Search for the cell housing the specified text and yield its [x, y] center coordinate. 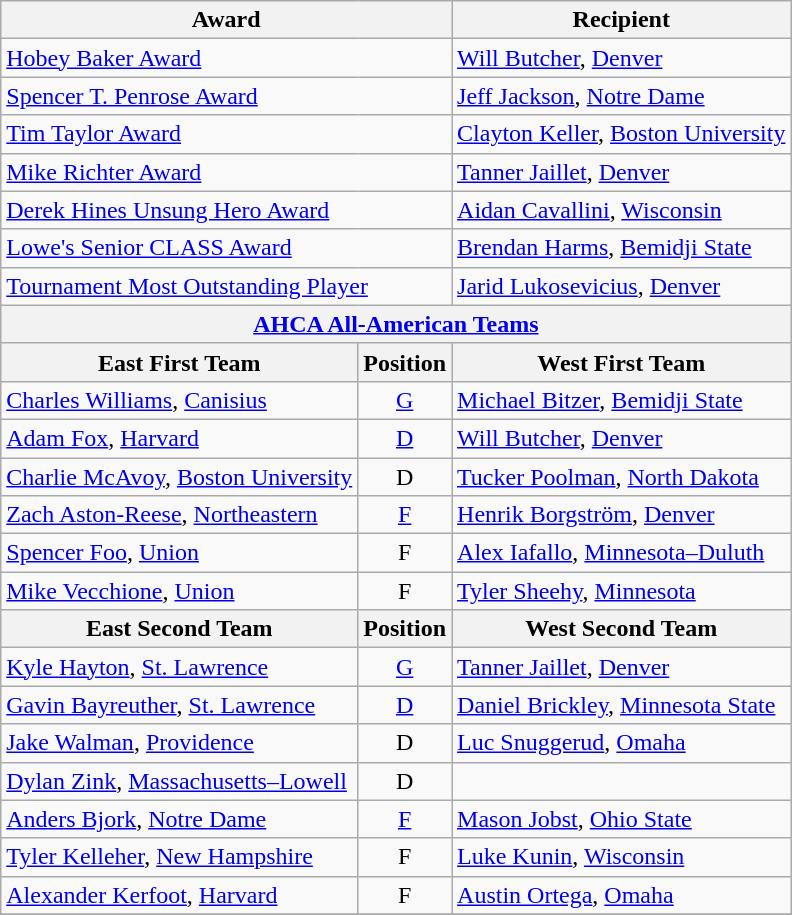
Jake Walman, Providence [180, 743]
Brendan Harms, Bemidji State [622, 248]
Luke Kunin, Wisconsin [622, 857]
Gavin Bayreuther, St. Lawrence [180, 705]
Kyle Hayton, St. Lawrence [180, 667]
Dylan Zink, Massachusetts–Lowell [180, 781]
Tim Taylor Award [226, 134]
Zach Aston-Reese, Northeastern [180, 515]
Anders Bjork, Notre Dame [180, 819]
Jarid Lukosevicius, Denver [622, 286]
Award [226, 20]
Spencer T. Penrose Award [226, 96]
Austin Ortega, Omaha [622, 895]
Alexander Kerfoot, Harvard [180, 895]
Derek Hines Unsung Hero Award [226, 210]
Charlie McAvoy, Boston University [180, 477]
Alex Iafallo, Minnesota–Duluth [622, 553]
Mike Vecchione, Union [180, 591]
Aidan Cavallini, Wisconsin [622, 210]
West First Team [622, 362]
Tyler Kelleher, New Hampshire [180, 857]
Hobey Baker Award [226, 58]
Henrik Borgström, Denver [622, 515]
Tournament Most Outstanding Player [226, 286]
Mason Jobst, Ohio State [622, 819]
Clayton Keller, Boston University [622, 134]
East First Team [180, 362]
Daniel Brickley, Minnesota State [622, 705]
Mike Richter Award [226, 172]
Luc Snuggerud, Omaha [622, 743]
West Second Team [622, 629]
Lowe's Senior CLASS Award [226, 248]
Adam Fox, Harvard [180, 438]
Jeff Jackson, Notre Dame [622, 96]
Tyler Sheehy, Minnesota [622, 591]
Recipient [622, 20]
Michael Bitzer, Bemidji State [622, 400]
AHCA All-American Teams [396, 324]
East Second Team [180, 629]
Tucker Poolman, North Dakota [622, 477]
Spencer Foo, Union [180, 553]
Charles Williams, Canisius [180, 400]
